Return (X, Y) of the center of cell containing provided text 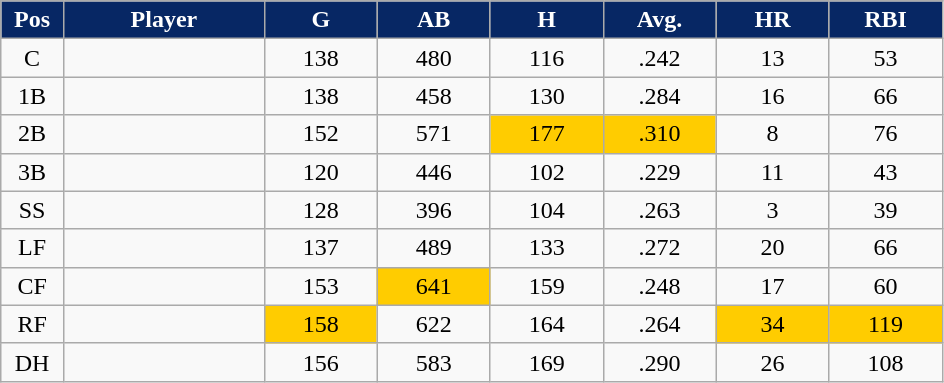
104 (546, 210)
3 (772, 210)
128 (320, 210)
1B (32, 96)
116 (546, 58)
158 (320, 324)
177 (546, 134)
16 (772, 96)
164 (546, 324)
Player (164, 20)
3B (32, 172)
17 (772, 286)
2B (32, 134)
HR (772, 20)
108 (886, 362)
.264 (660, 324)
480 (434, 58)
34 (772, 324)
.263 (660, 210)
446 (434, 172)
53 (886, 58)
.284 (660, 96)
.290 (660, 362)
20 (772, 248)
119 (886, 324)
C (32, 58)
133 (546, 248)
Pos (32, 20)
13 (772, 58)
AB (434, 20)
.310 (660, 134)
26 (772, 362)
571 (434, 134)
.242 (660, 58)
SS (32, 210)
159 (546, 286)
DH (32, 362)
489 (434, 248)
RF (32, 324)
LF (32, 248)
Avg. (660, 20)
.272 (660, 248)
622 (434, 324)
169 (546, 362)
39 (886, 210)
76 (886, 134)
8 (772, 134)
458 (434, 96)
396 (434, 210)
102 (546, 172)
H (546, 20)
RBI (886, 20)
CF (32, 286)
641 (434, 286)
152 (320, 134)
43 (886, 172)
.248 (660, 286)
120 (320, 172)
11 (772, 172)
156 (320, 362)
137 (320, 248)
153 (320, 286)
.229 (660, 172)
60 (886, 286)
130 (546, 96)
583 (434, 362)
G (320, 20)
